Extract the (X, Y) coordinate from the center of the cell holding the provided text.  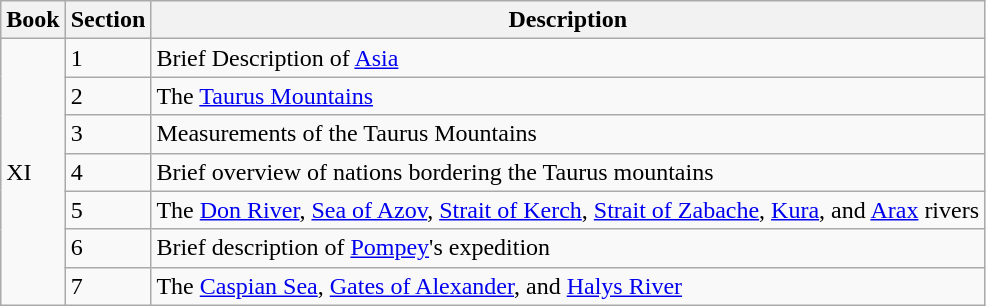
5 (108, 210)
Book (33, 20)
Description (568, 20)
The Caspian Sea, Gates of Alexander, and Halys River (568, 286)
Measurements of the Taurus Mountains (568, 134)
The Don River, Sea of Azov, Strait of Kerch, Strait of Zabache, Kura, and Arax rivers (568, 210)
Brief description of Pompey's expedition (568, 248)
4 (108, 172)
7 (108, 286)
6 (108, 248)
1 (108, 58)
Section (108, 20)
Brief Description of Asia (568, 58)
2 (108, 96)
3 (108, 134)
Brief overview of nations bordering the Taurus mountains (568, 172)
XI (33, 172)
The Taurus Mountains (568, 96)
